Capture the cell that displays the provided text and extract its (X, Y) central coordinate. 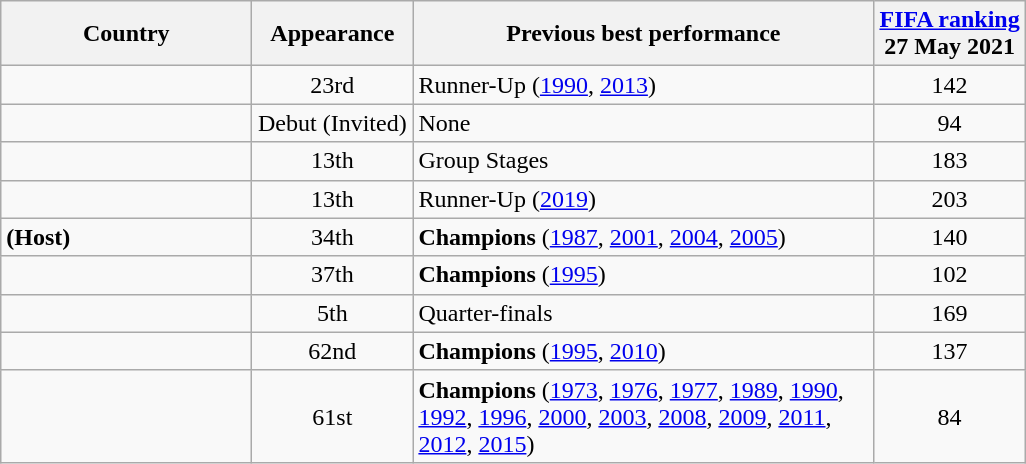
FIFA ranking 27 May 2021 (950, 34)
203 (950, 199)
23rd (332, 85)
Champions (1995) (644, 275)
37th (332, 275)
Country (126, 34)
Champions (1995, 2010) (644, 351)
34th (332, 237)
84 (950, 416)
Champions (1973, 1976, 1977, 1989, 1990, 1992, 1996, 2000, 2003, 2008, 2009, 2011, 2012, 2015) (644, 416)
Champions (1987, 2001, 2004, 2005) (644, 237)
Appearance (332, 34)
5th (332, 313)
Quarter-finals (644, 313)
142 (950, 85)
Group Stages (644, 161)
61st (332, 416)
169 (950, 313)
183 (950, 161)
62nd (332, 351)
Debut (Invited) (332, 123)
Runner-Up (1990, 2013) (644, 85)
Previous best performance (644, 34)
Runner-Up (2019) (644, 199)
None (644, 123)
102 (950, 275)
140 (950, 237)
94 (950, 123)
(Host) (126, 237)
137 (950, 351)
